Determine the (X, Y) coordinate at the center of the cell enclosing the given text.  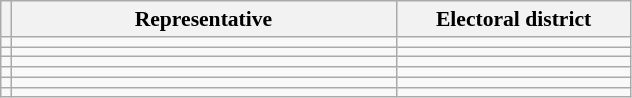
Electoral district (514, 19)
Representative (204, 19)
